Locate the cell with the specified text and output its (x, y) center coordinate. 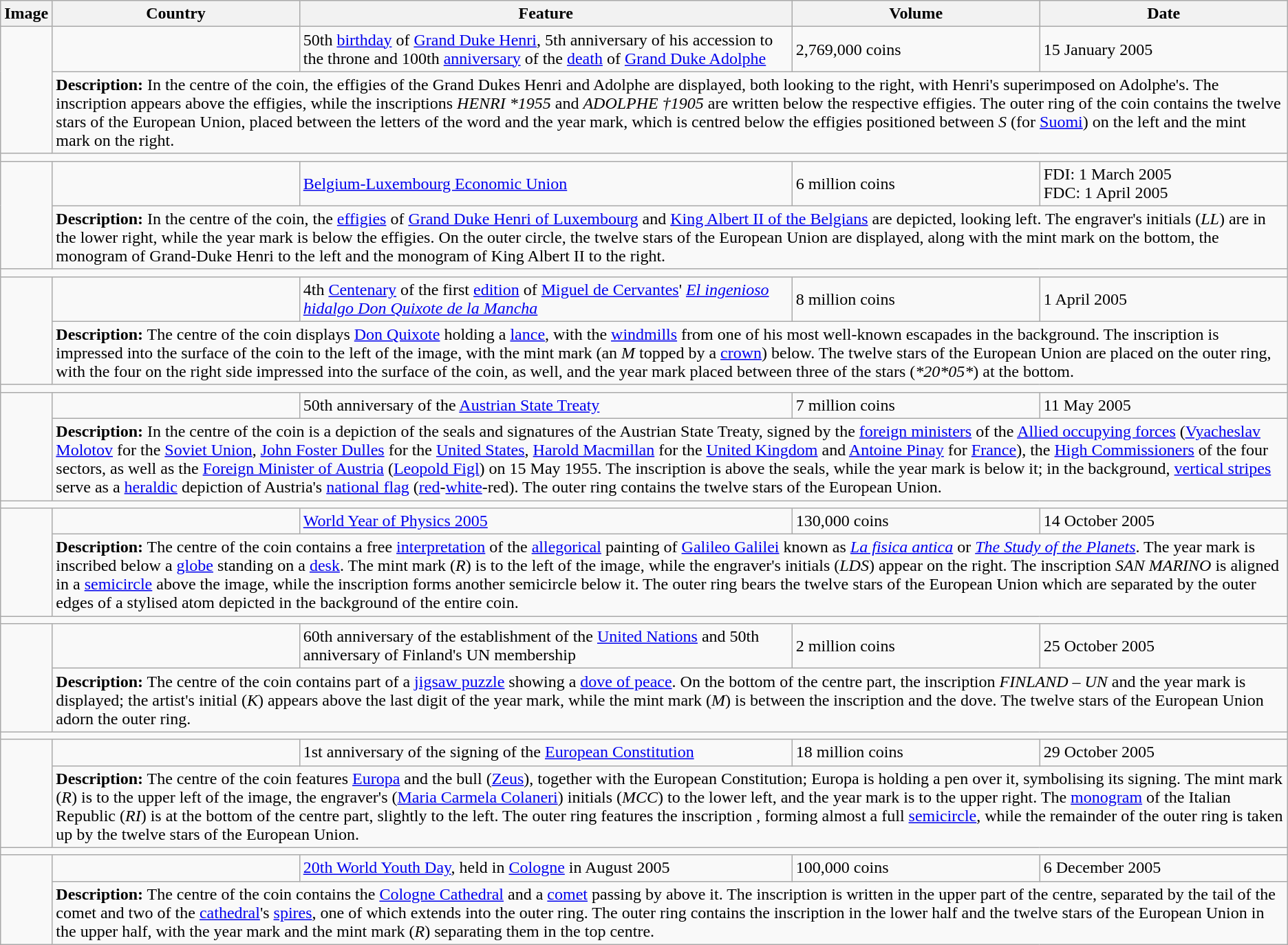
1 April 2005 (1163, 298)
Image (26, 14)
2,769,000 coins (916, 50)
2 million coins (916, 647)
50th birthday of Grand Duke Henri, 5th anniversary of his accession to the throne and 100th anniversary of the death of Grand Duke Adolphe (546, 50)
FDI: 1 March 2005FDC: 1 April 2005 (1163, 183)
6 December 2005 (1163, 868)
25 October 2005 (1163, 647)
15 January 2005 (1163, 50)
Country (176, 14)
14 October 2005 (1163, 521)
World Year of Physics 2005 (546, 521)
4th Centenary of the first edition of Miguel de Cervantes' El ingenioso hidalgo Don Quixote de la Mancha (546, 298)
Volume (916, 14)
Feature (546, 14)
8 million coins (916, 298)
7 million coins (916, 405)
130,000 coins (916, 521)
11 May 2005 (1163, 405)
1st anniversary of the signing of the European Constitution (546, 752)
6 million coins (916, 183)
50th anniversary of the Austrian State Treaty (546, 405)
100,000 coins (916, 868)
Date (1163, 14)
20th World Youth Day, held in Cologne in August 2005 (546, 868)
60th anniversary of the establishment of the United Nations and 50th anniversary of Finland's UN membership (546, 647)
18 million coins (916, 752)
Belgium-Luxembourg Economic Union (546, 183)
29 October 2005 (1163, 752)
